Detect which cell encompasses the target text, then output its [x, y] center coordinate. 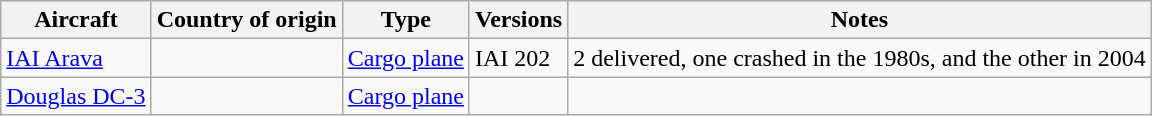
Notes [860, 20]
IAI Arava [76, 58]
IAI 202 [518, 58]
2 delivered, one crashed in the 1980s, and the other in 2004 [860, 58]
Country of origin [246, 20]
Type [406, 20]
Douglas DC-3 [76, 96]
Aircraft [76, 20]
Versions [518, 20]
